From the cell containing the given text, extract its center point as (X, Y) coordinate. 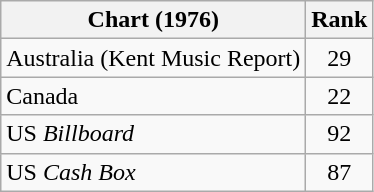
87 (340, 172)
22 (340, 96)
92 (340, 134)
Canada (154, 96)
Chart (1976) (154, 20)
Rank (340, 20)
29 (340, 58)
US Billboard (154, 134)
US Cash Box (154, 172)
Australia (Kent Music Report) (154, 58)
